Capture the cell that displays the provided text and extract its [X, Y] central coordinate. 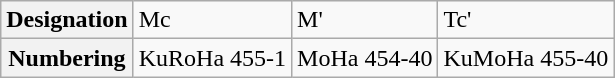
M' [365, 20]
KuMoHa 455-40 [526, 58]
KuRoHa 455-1 [212, 58]
MoHa 454-40 [365, 58]
Designation [67, 20]
Mc [212, 20]
Numbering [67, 58]
Tc' [526, 20]
